Locate the cell with the specified text and output its [x, y] center coordinate. 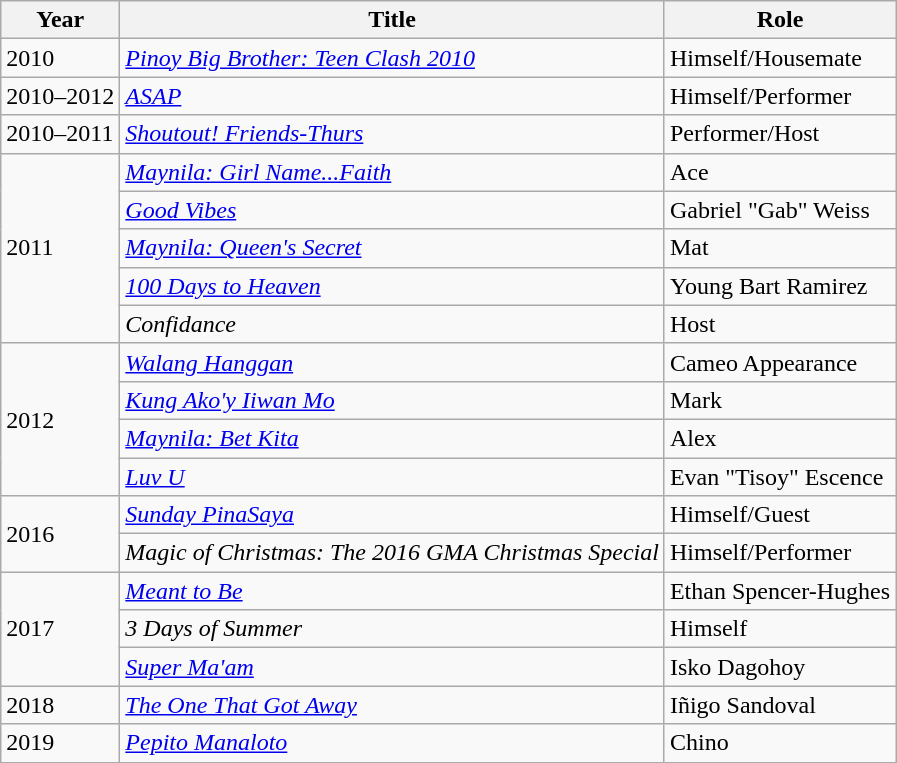
Isko Dagohoy [780, 667]
Cameo Appearance [780, 362]
2016 [60, 534]
Evan "Tisoy" Escence [780, 477]
100 Days to Heaven [392, 286]
Young Bart Ramirez [780, 286]
Ace [780, 172]
Sunday PinaSaya [392, 515]
Pinoy Big Brother: Teen Clash 2010 [392, 58]
Himself [780, 629]
Mat [780, 248]
Gabriel "Gab" Weiss [780, 210]
2018 [60, 705]
2011 [60, 248]
Year [60, 20]
Himself/Guest [780, 515]
2017 [60, 629]
Confidance [392, 324]
2010–2011 [60, 134]
Maynila: Queen's Secret [392, 248]
ASAP [392, 96]
Host [780, 324]
Magic of Christmas: The 2016 GMA Christmas Special [392, 553]
Maynila: Bet Kita [392, 438]
Performer/Host [780, 134]
Chino [780, 743]
Shoutout! Friends-Thurs [392, 134]
Ethan Spencer-Hughes [780, 591]
Himself/Housemate [780, 58]
Good Vibes [392, 210]
The One That Got Away [392, 705]
2010–2012 [60, 96]
Title [392, 20]
2010 [60, 58]
Walang Hanggan [392, 362]
Luv U [392, 477]
Alex [780, 438]
Maynila: Girl Name...Faith [392, 172]
3 Days of Summer [392, 629]
2012 [60, 419]
Super Ma'am [392, 667]
Role [780, 20]
Pepito Manaloto [392, 743]
Mark [780, 400]
2019 [60, 743]
Kung Ako'y Iiwan Mo [392, 400]
Meant to Be [392, 591]
Iñigo Sandoval [780, 705]
